Determine the [x, y] coordinate at the center of the cell enclosing the given text.  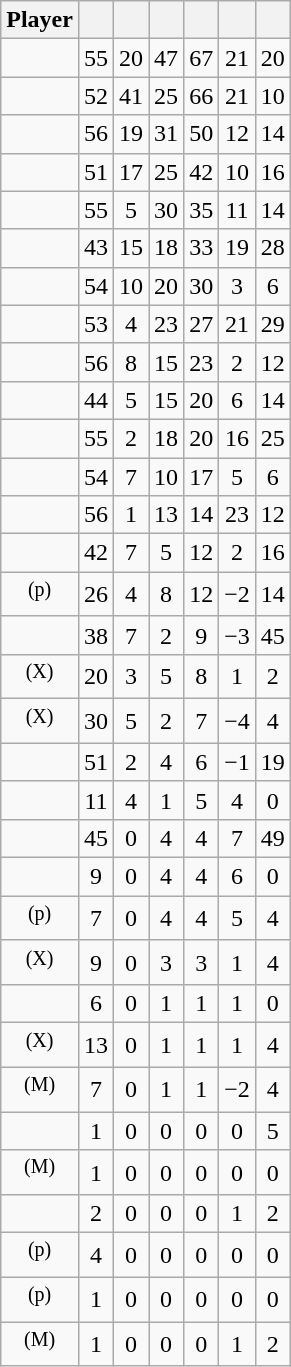
−3 [238, 635]
53 [96, 324]
35 [202, 210]
43 [96, 248]
Player [40, 20]
−1 [238, 762]
38 [96, 635]
52 [96, 96]
41 [132, 96]
50 [202, 134]
44 [96, 400]
67 [202, 58]
49 [272, 839]
33 [202, 248]
−4 [238, 722]
47 [166, 58]
29 [272, 324]
28 [272, 248]
66 [202, 96]
31 [166, 134]
26 [96, 594]
27 [202, 324]
